Detect which cell encompasses the target text, then output its [x, y] center coordinate. 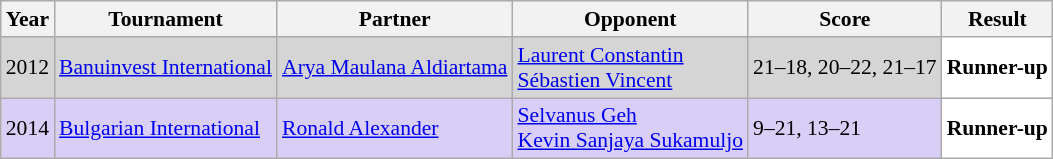
21–18, 20–22, 21–17 [845, 68]
2012 [28, 68]
Tournament [166, 19]
9–21, 13–21 [845, 128]
Banuinvest International [166, 68]
Ronald Alexander [395, 128]
Score [845, 19]
Selvanus Geh Kevin Sanjaya Sukamuljo [630, 128]
2014 [28, 128]
Laurent Constantin Sébastien Vincent [630, 68]
Arya Maulana Aldiartama [395, 68]
Opponent [630, 19]
Partner [395, 19]
Bulgarian International [166, 128]
Year [28, 19]
Result [998, 19]
